Scan for the cell matching the given text and deliver its (X, Y) coordinate at center. 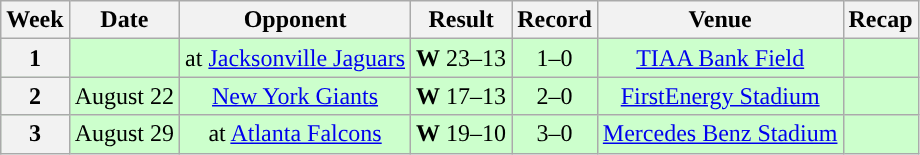
2 (35, 96)
New York Giants (296, 96)
1 (35, 58)
3–0 (555, 134)
Recap (880, 20)
Date (124, 20)
3 (35, 134)
TIAA Bank Field (720, 58)
Venue (720, 20)
Opponent (296, 20)
FirstEnergy Stadium (720, 96)
Result (462, 20)
Record (555, 20)
August 22 (124, 96)
at Atlanta Falcons (296, 134)
2–0 (555, 96)
1–0 (555, 58)
W 23–13 (462, 58)
August 29 (124, 134)
at Jacksonville Jaguars (296, 58)
Week (35, 20)
Mercedes Benz Stadium (720, 134)
W 19–10 (462, 134)
W 17–13 (462, 96)
